Locate the cell with the specified text and output its (x, y) center coordinate. 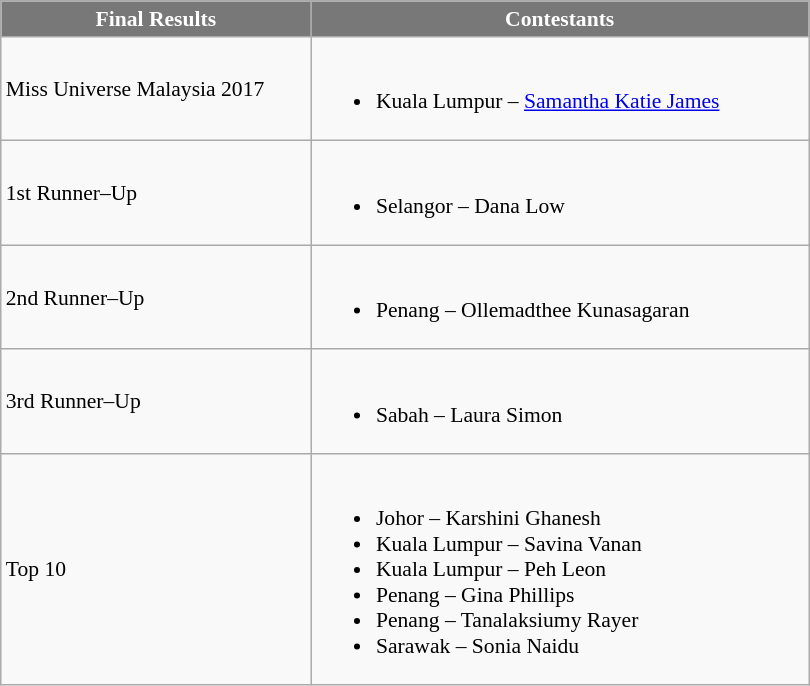
Kuala Lumpur – Samantha Katie James (560, 89)
Final Results (156, 19)
Contestants (560, 19)
Selangor – Dana Low (560, 193)
2nd Runner–Up (156, 297)
Sabah – Laura Simon (560, 402)
1st Runner–Up (156, 193)
Johor – Karshini GhaneshKuala Lumpur – Savina VananKuala Lumpur – Peh LeonPenang – Gina PhillipsPenang – Tanalaksiumy RayerSarawak – Sonia Naidu (560, 570)
Miss Universe Malaysia 2017 (156, 89)
Top 10 (156, 570)
3rd Runner–Up (156, 402)
Penang – Ollemadthee Kunasagaran (560, 297)
